Detect which cell encompasses the target text, then output its (X, Y) center coordinate. 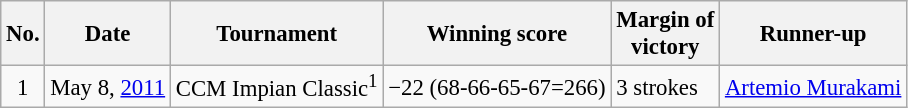
3 strokes (666, 87)
May 8, 2011 (108, 87)
−22 (68-66-65-67=266) (497, 87)
Tournament (276, 34)
No. (23, 34)
Artemio Murakami (814, 87)
CCM Impian Classic1 (276, 87)
Winning score (497, 34)
Runner-up (814, 34)
Date (108, 34)
1 (23, 87)
Margin ofvictory (666, 34)
